Detect which cell encompasses the target text, then output its [X, Y] center coordinate. 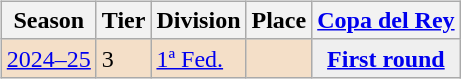
Division [198, 20]
First round [386, 58]
Copa del Rey [386, 20]
Season [48, 20]
3 [124, 58]
1ª Fed. [198, 58]
Tier [124, 20]
Place [279, 20]
2024–25 [48, 58]
